Identify which cell holds the provided text, then report its [x, y] central coordinate. 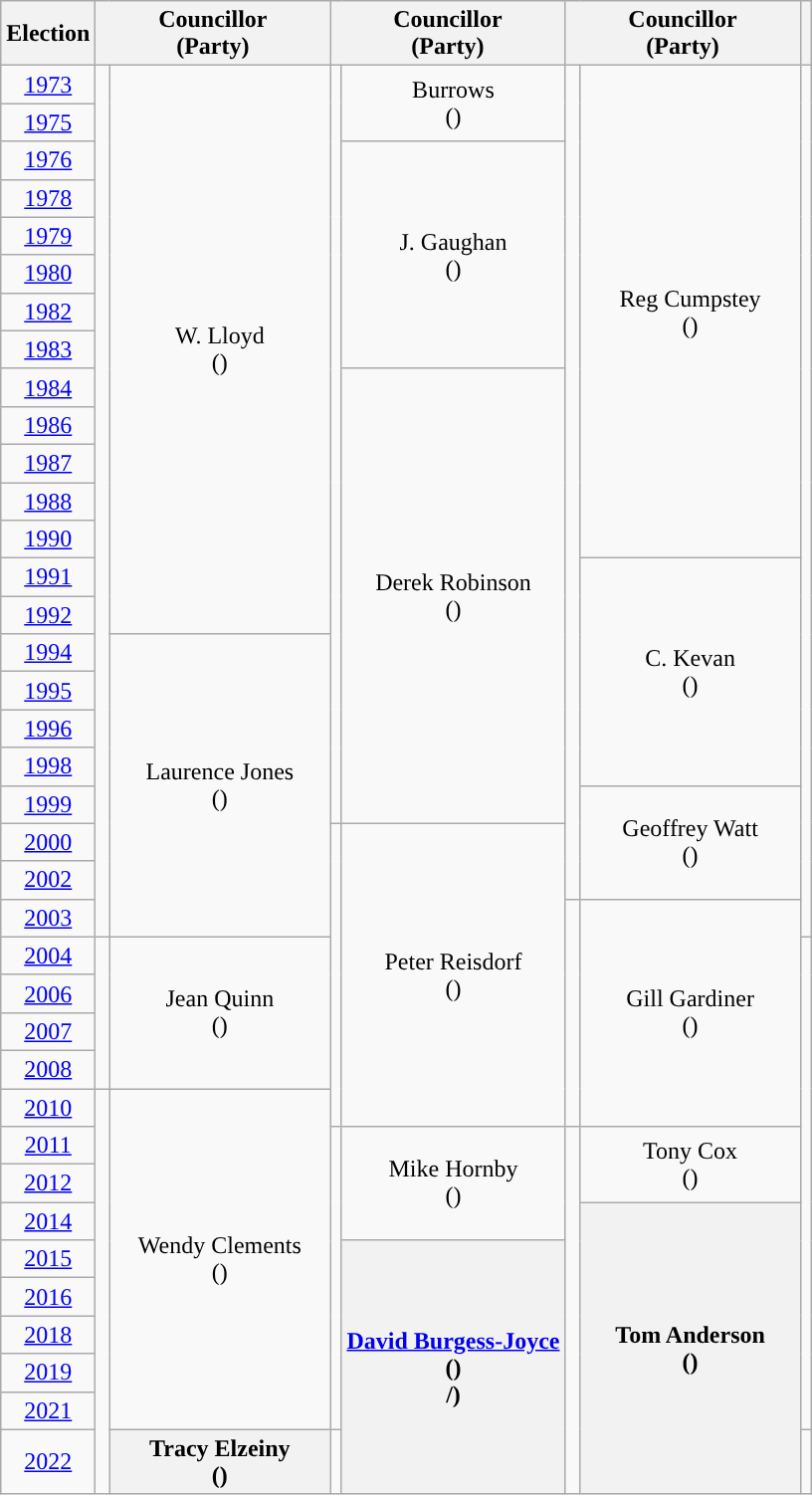
Reg Cumpstey() [691, 313]
2000 [48, 842]
2010 [48, 1108]
Mike Hornby() [454, 1183]
2006 [48, 993]
2014 [48, 1221]
Jean Quinn() [220, 1012]
1991 [48, 577]
Derek Robinson() [454, 595]
1976 [48, 160]
1990 [48, 539]
2016 [48, 1297]
Gill Gardiner() [691, 1012]
Wendy Clements() [220, 1260]
J. Gaughan() [454, 255]
1973 [48, 85]
1983 [48, 349]
1988 [48, 501]
Peter Reisdorf() [454, 974]
2022 [48, 1461]
1978 [48, 198]
Election [48, 34]
1995 [48, 691]
1987 [48, 463]
Tracy Elzeiny() [220, 1461]
Geoffrey Watt() [691, 842]
1979 [48, 236]
Tom Anderson() [691, 1348]
Burrows() [454, 104]
1980 [48, 274]
2007 [48, 1031]
1982 [48, 312]
David Burgess-Joyce()/) [454, 1368]
2008 [48, 1069]
2019 [48, 1373]
1986 [48, 425]
2004 [48, 956]
1994 [48, 653]
W. Lloyd() [220, 350]
1999 [48, 804]
2011 [48, 1146]
1998 [48, 766]
1984 [48, 387]
2002 [48, 880]
2015 [48, 1259]
Tony Cox() [691, 1165]
Laurence Jones() [220, 785]
1992 [48, 615]
2003 [48, 918]
2021 [48, 1410]
2012 [48, 1183]
2018 [48, 1335]
C. Kevan() [691, 672]
1975 [48, 122]
1996 [48, 729]
